Detect which cell encompasses the target text, then output its [x, y] center coordinate. 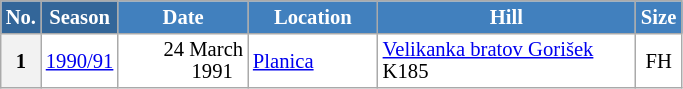
FH [658, 60]
Size [658, 16]
Location [313, 16]
1990/91 [80, 60]
Season [80, 16]
Planica [313, 60]
Date [183, 16]
No. [21, 16]
Velikanka bratov Gorišek K185 [506, 60]
24 March 1991 [183, 60]
1 [21, 60]
Hill [506, 16]
